Return (x, y) of the center of cell containing provided text 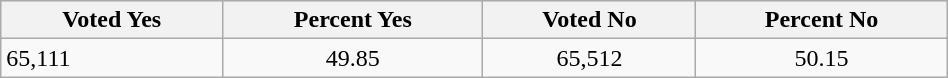
Percent Yes (353, 20)
Percent No (822, 20)
Voted Yes (112, 20)
49.85 (353, 58)
65,512 (590, 58)
50.15 (822, 58)
65,111 (112, 58)
Voted No (590, 20)
